Return the [X, Y] coordinate for the center point of the cell that contains the specified text.  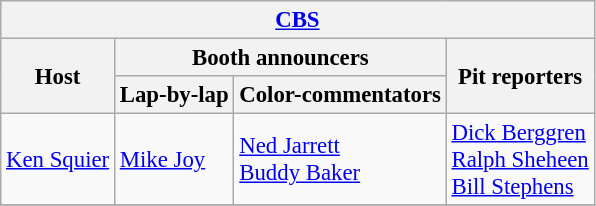
CBS [298, 20]
Pit reporters [520, 76]
Lap-by-lap [174, 95]
Dick Berggren Ralph Sheheen Bill Stephens [520, 160]
Booth announcers [280, 58]
Color-commentators [340, 95]
Host [58, 76]
Mike Joy [174, 160]
Ned Jarrett Buddy Baker [340, 160]
Ken Squier [58, 160]
